Locate the cell with the specified text and output its [x, y] center coordinate. 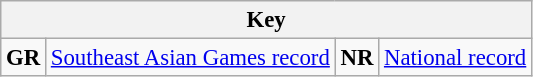
GR [24, 58]
Key [266, 20]
Southeast Asian Games record [191, 58]
NR [357, 58]
National record [456, 58]
